From the cell containing the given text, extract its center point as [X, Y] coordinate. 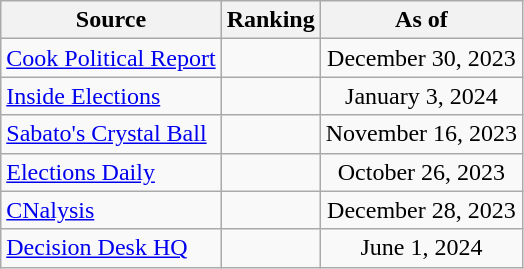
Elections Daily [111, 172]
December 30, 2023 [421, 58]
October 26, 2023 [421, 172]
January 3, 2024 [421, 96]
June 1, 2024 [421, 248]
Sabato's Crystal Ball [111, 134]
Cook Political Report [111, 58]
Ranking [270, 20]
CNalysis [111, 210]
As of [421, 20]
November 16, 2023 [421, 134]
Decision Desk HQ [111, 248]
Inside Elections [111, 96]
December 28, 2023 [421, 210]
Source [111, 20]
